Return the (X, Y) coordinate for the center point of the cell that contains the specified text.  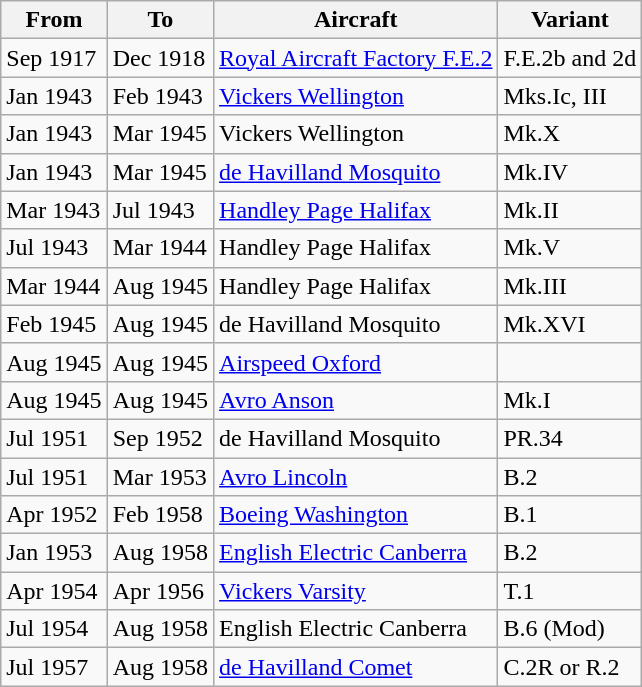
Jul 1954 (54, 629)
Feb 1958 (160, 515)
To (160, 20)
Mk.V (570, 248)
Royal Aircraft Factory F.E.2 (356, 58)
Airspeed Oxford (356, 362)
Mar 1943 (54, 210)
Sep 1917 (54, 58)
Sep 1952 (160, 438)
Aircraft (356, 20)
Boeing Washington (356, 515)
B.1 (570, 515)
Mk.IV (570, 172)
Vickers Varsity (356, 591)
Mk.XVI (570, 324)
Mk.I (570, 400)
T.1 (570, 591)
B.6 (Mod) (570, 629)
Feb 1945 (54, 324)
Mk.X (570, 134)
de Havilland Comet (356, 667)
Mk.III (570, 286)
Apr 1956 (160, 591)
Variant (570, 20)
Apr 1954 (54, 591)
Jul 1957 (54, 667)
Jan 1953 (54, 553)
Mar 1953 (160, 477)
Avro Lincoln (356, 477)
Avro Anson (356, 400)
From (54, 20)
PR.34 (570, 438)
C.2R or R.2 (570, 667)
Apr 1952 (54, 515)
F.E.2b and 2d (570, 58)
Feb 1943 (160, 96)
Mk.II (570, 210)
Dec 1918 (160, 58)
Mks.Ic, III (570, 96)
